Return the (X, Y) coordinate for the center point of the cell that contains the specified text.  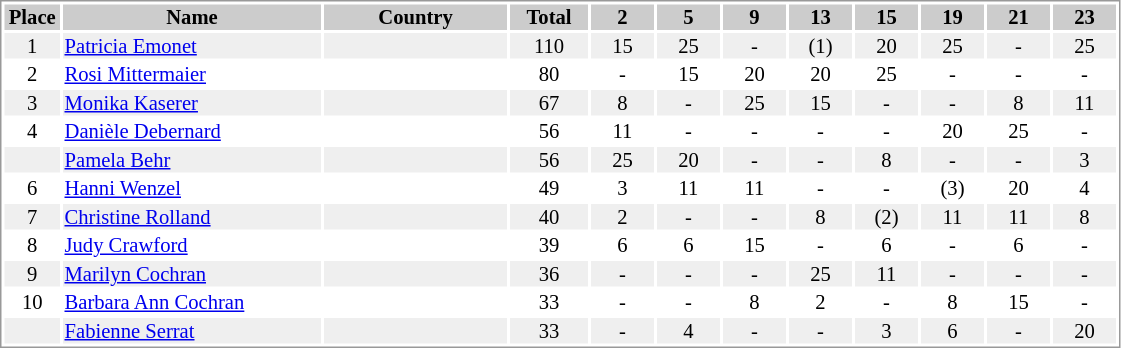
Danièle Debernard (192, 131)
Marilyn Cochran (192, 274)
Patricia Emonet (192, 46)
23 (1084, 17)
49 (549, 189)
(3) (952, 189)
Judy Crawford (192, 245)
110 (549, 46)
19 (952, 17)
(2) (886, 217)
Country (416, 17)
36 (549, 274)
Pamela Behr (192, 160)
(1) (820, 46)
5 (688, 17)
Monika Kaserer (192, 103)
Place (32, 17)
13 (820, 17)
Christine Rolland (192, 217)
67 (549, 103)
10 (32, 303)
Barbara Ann Cochran (192, 303)
Hanni Wenzel (192, 189)
39 (549, 245)
7 (32, 217)
21 (1018, 17)
1 (32, 46)
Name (192, 17)
Total (549, 17)
Fabienne Serrat (192, 331)
40 (549, 217)
Rosi Mittermaier (192, 75)
80 (549, 75)
